Output the [x, y] coordinate of the center of the cell containing the given text.  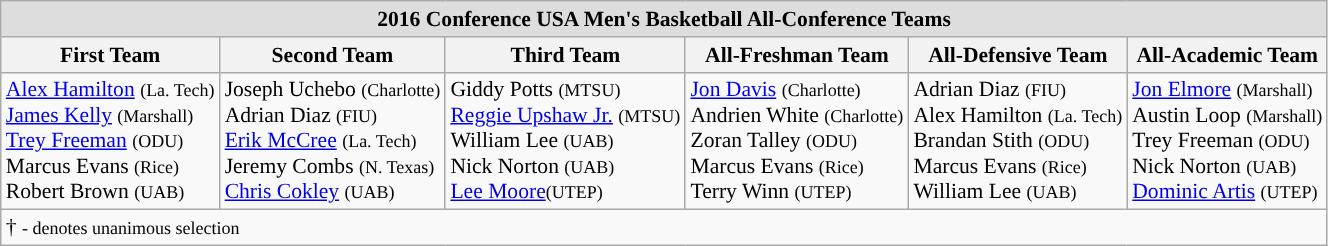
Alex Hamilton (La. Tech)James Kelly (Marshall)Trey Freeman (ODU)Marcus Evans (Rice)Robert Brown (UAB) [110, 141]
Third Team [565, 55]
† - denotes unanimous selection [664, 228]
Joseph Uchebo (Charlotte)Adrian Diaz (FIU)Erik McCree (La. Tech)Jeremy Combs (N. Texas)Chris Cokley (UAB) [333, 141]
Adrian Diaz (FIU)Alex Hamilton (La. Tech)Brandan Stith (ODU)Marcus Evans (Rice)William Lee (UAB) [1018, 141]
Second Team [333, 55]
Jon Elmore (Marshall)Austin Loop (Marshall)Trey Freeman (ODU)Nick Norton (UAB)Dominic Artis (UTEP) [1227, 141]
Giddy Potts (MTSU)Reggie Upshaw Jr. (MTSU)William Lee (UAB)Nick Norton (UAB)Lee Moore(UTEP) [565, 141]
All-Academic Team [1227, 55]
All-Freshman Team [796, 55]
All-Defensive Team [1018, 55]
2016 Conference USA Men's Basketball All-Conference Teams [664, 19]
Jon Davis (Charlotte)Andrien White (Charlotte)Zoran Talley (ODU)Marcus Evans (Rice)Terry Winn (UTEP) [796, 141]
First Team [110, 55]
